Pinpoint the cell where the given text exists, returning its (x, y) midpoint coordinate. 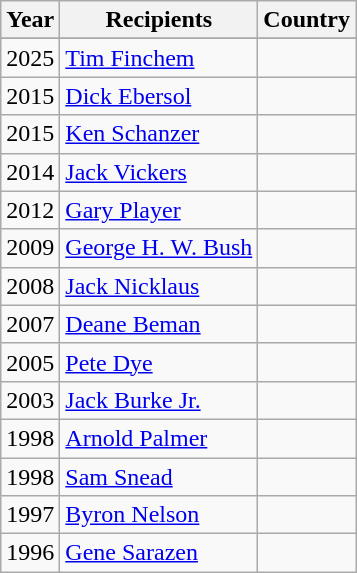
2025 (30, 58)
Country (307, 20)
Sam Snead (159, 477)
Jack Vickers (159, 172)
2007 (30, 324)
Jack Nicklaus (159, 286)
Tim Finchem (159, 58)
2009 (30, 248)
Recipients (159, 20)
Arnold Palmer (159, 438)
2003 (30, 400)
2012 (30, 210)
Byron Nelson (159, 515)
Jack Burke Jr. (159, 400)
2005 (30, 362)
2008 (30, 286)
Dick Ebersol (159, 96)
Gene Sarazen (159, 553)
1996 (30, 553)
Year (30, 20)
1997 (30, 515)
Ken Schanzer (159, 134)
Gary Player (159, 210)
Deane Beman (159, 324)
2014 (30, 172)
Pete Dye (159, 362)
George H. W. Bush (159, 248)
